Identify which cell holds the provided text, then report its [x, y] central coordinate. 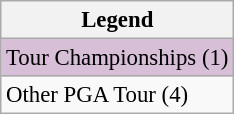
Legend [118, 20]
Tour Championships (1) [118, 58]
Other PGA Tour (4) [118, 95]
